Identify which cell holds the provided text, then report its (X, Y) central coordinate. 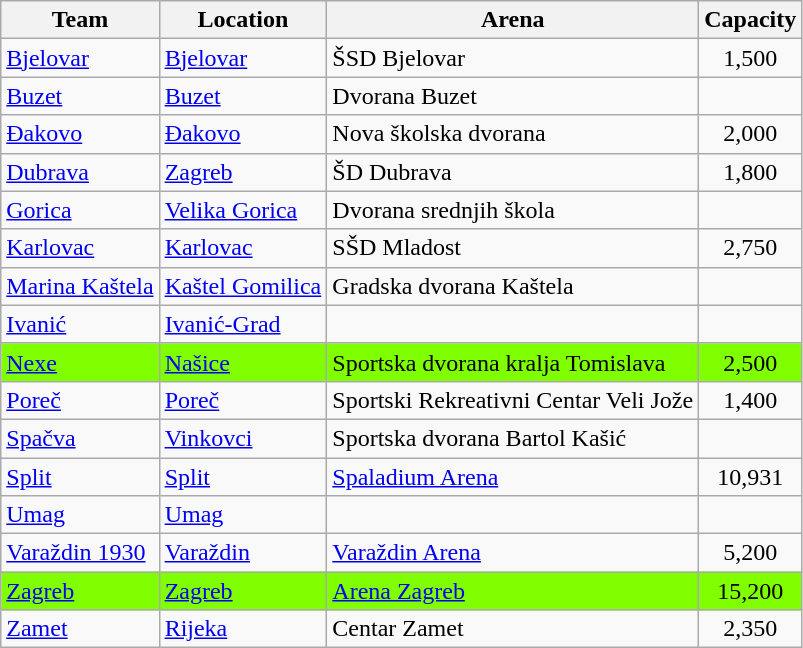
15,200 (750, 591)
Vinkovci (243, 438)
Ivanić (80, 324)
Zamet (80, 629)
2,750 (750, 248)
Spačva (80, 438)
Našice (243, 362)
1,500 (750, 58)
Sportska dvorana kralja Tomislava (513, 362)
Varaždin (243, 553)
Rijeka (243, 629)
Arena (513, 20)
2,500 (750, 362)
Marina Kaštela (80, 286)
SŠD Mladost (513, 248)
Arena Zagreb (513, 591)
Kaštel Gomilica (243, 286)
1,800 (750, 172)
2,000 (750, 134)
2,350 (750, 629)
Gradska dvorana Kaštela (513, 286)
Dvorana Buzet (513, 96)
1,400 (750, 400)
Sportska dvorana Bartol Kašić (513, 438)
Dubrava (80, 172)
Varaždin 1930 (80, 553)
Nova školska dvorana (513, 134)
5,200 (750, 553)
Velika Gorica (243, 210)
Capacity (750, 20)
Centar Zamet (513, 629)
Ivanić-Grad (243, 324)
ŠD Dubrava (513, 172)
Spaladium Arena (513, 477)
10,931 (750, 477)
Nexe (80, 362)
Location (243, 20)
Dvorana srednjih škola (513, 210)
Sportski Rekreativni Centar Veli Jože (513, 400)
Varaždin Arena (513, 553)
Gorica (80, 210)
Team (80, 20)
ŠSD Bjelovar (513, 58)
